Output the [x, y] coordinate of the center of the cell containing the given text.  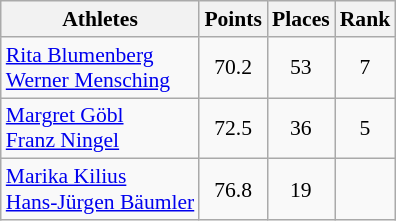
Margret GöblFranz Ningel [100, 128]
5 [366, 128]
7 [366, 68]
53 [301, 68]
36 [301, 128]
72.5 [233, 128]
Points [233, 19]
Rita BlumenbergWerner Mensching [100, 68]
Rank [366, 19]
19 [301, 190]
76.8 [233, 190]
Marika KiliusHans-Jürgen Bäumler [100, 190]
Places [301, 19]
Athletes [100, 19]
70.2 [233, 68]
